Pinpoint the cell where the given text exists, returning its (X, Y) midpoint coordinate. 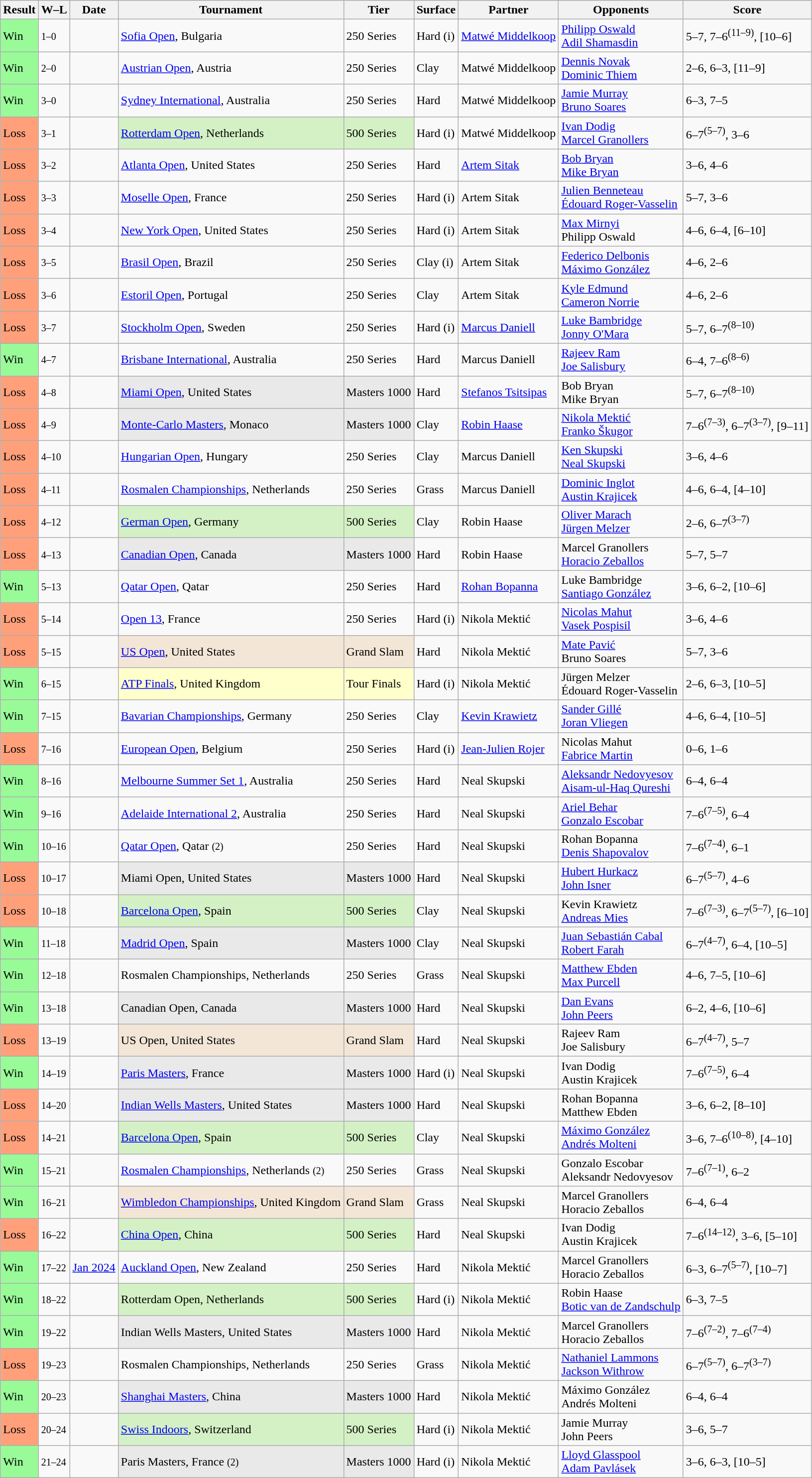
6–2, 4–6, [10–6] (747, 1008)
10–16 (54, 846)
Jan 2024 (94, 1267)
Nathaniel Lammons Jackson Withrow (621, 1364)
3–5 (54, 262)
Stefanos Tsitsipas (509, 392)
Jürgen Melzer Édouard Roger-Vasselin (621, 683)
2–6, 6–3, [11–9] (747, 68)
3–6, 6–2, [8–10] (747, 1105)
6–7(4–7), 6–4, [10–5] (747, 943)
7–6(7–3), 6–7(3–7), [9–11] (747, 424)
Ivan Dodig Marcel Granollers (621, 133)
Sofia Open, Bulgaria (231, 36)
14–21 (54, 1138)
Surface (436, 10)
21–24 (54, 1462)
18–22 (54, 1299)
ATP Finals, United Kingdom (231, 683)
7–6(7–4), 6–1 (747, 846)
Brisbane International, Australia (231, 360)
20–24 (54, 1429)
4–12 (54, 522)
Juan Sebastián Cabal Robert Farah (621, 943)
Monte-Carlo Masters, Monaco (231, 424)
Jamie Murray John Peers (621, 1429)
Paris Masters, France (231, 1073)
Kevin Krawietz Andreas Mies (621, 911)
14–19 (54, 1073)
10–17 (54, 878)
5–13 (54, 587)
Clay (i) (436, 262)
15–21 (54, 1170)
9–16 (54, 813)
3–6, 7–6(10–8), [4–10] (747, 1138)
4–8 (54, 392)
Federico Delbonis Máximo González (621, 262)
2–6, 6–3, [10–5] (747, 683)
2–0 (54, 68)
Ariel Behar Gonzalo Escobar (621, 813)
Rosmalen Championships, Netherlands (2) (231, 1170)
Robin Haase Botic van de Zandschulp (621, 1299)
Result (19, 10)
4–6, 6–4, [10–5] (747, 716)
Nikola Mektić Franko Škugor (621, 424)
Dominic Inglot Austin Krajicek (621, 489)
Shanghai Masters, China (231, 1397)
7–15 (54, 716)
3–3 (54, 197)
Wimbledon Championships, United Kingdom (231, 1203)
Oliver Marach Jürgen Melzer (621, 522)
13–19 (54, 1040)
Dennis Novak Dominic Thiem (621, 68)
6–7(5–7), 4–6 (747, 878)
16–22 (54, 1234)
Lloyd Glasspool Adam Pavlásek (621, 1462)
Ken Skupski Neal Skupski (621, 457)
Stockholm Open, Sweden (231, 327)
Date (94, 10)
4–6, 6–4, [4–10] (747, 489)
Paris Masters, France (2) (231, 1462)
Austrian Open, Austria (231, 68)
5–7, 7–6(11–9), [10–6] (747, 36)
Mate Pavić Bruno Soares (621, 652)
China Open, China (231, 1234)
3–0 (54, 101)
8–16 (54, 781)
Philipp Oswald Adil Shamasdin (621, 36)
5–7, 5–7 (747, 554)
Max Mirnyi Philipp Oswald (621, 230)
6–7(4–7), 5–7 (747, 1040)
3–6 (54, 295)
Kyle Edmund Cameron Norrie (621, 295)
Hubert Hurkacz John Isner (621, 878)
Auckland Open, New Zealand (231, 1267)
Brasil Open, Brazil (231, 262)
7–6(7–1), 6–2 (747, 1170)
Swiss Indoors, Switzerland (231, 1429)
Sydney International, Australia (231, 101)
Jamie Murray Bruno Soares (621, 101)
Rohan Bopanna Matthew Ebden (621, 1105)
Qatar Open, Qatar (2) (231, 846)
3–1 (54, 133)
Melbourne Summer Set 1, Australia (231, 781)
Adelaide International 2, Australia (231, 813)
19–23 (54, 1364)
3–6, 6–3, [10–5] (747, 1462)
Score (747, 10)
Nicolas Mahut Fabrice Martin (621, 748)
11–18 (54, 943)
5–14 (54, 619)
4–7 (54, 360)
Jean-Julien Rojer (509, 748)
7–6(7–2), 7–6(7–4) (747, 1332)
Tier (378, 10)
Luke Bambridge Santiago González (621, 587)
3–6, 6–2, [10–6] (747, 587)
6–7(5–7), 6–7(3–7) (747, 1364)
6–4, 7–6(8–6) (747, 360)
Nicolas Mahut Vasek Pospisil (621, 619)
7–6(7–3), 6–7(5–7), [6–10] (747, 911)
Bavarian Championships, Germany (231, 716)
Rohan Bopanna (509, 587)
19–22 (54, 1332)
Atlanta Open, United States (231, 165)
6–3, 6–7(5–7), [10–7] (747, 1267)
7–6(14–12), 3–6, [5–10] (747, 1234)
4–6, 6–4, [6–10] (747, 230)
Gonzalo Escobar Aleksandr Nedovyesov (621, 1170)
European Open, Belgium (231, 748)
Madrid Open, Spain (231, 943)
16–21 (54, 1203)
Tournament (231, 10)
20–23 (54, 1397)
Julien Benneteau Édouard Roger-Vasselin (621, 197)
W–L (54, 10)
Kevin Krawietz (509, 716)
6–7(5–7), 3–6 (747, 133)
Luke Bambridge Jonny O'Mara (621, 327)
6–15 (54, 683)
1–0 (54, 36)
14–20 (54, 1105)
Aleksandr Nedovyesov Aisam-ul-Haq Qureshi (621, 781)
4–13 (54, 554)
4–6, 7–5, [10–6] (747, 975)
10–18 (54, 911)
17–22 (54, 1267)
3–2 (54, 165)
Tour Finals (378, 683)
3–6, 5–7 (747, 1429)
New York Open, United States (231, 230)
12–18 (54, 975)
Open 13, France (231, 619)
13–18 (54, 1008)
4–9 (54, 424)
4–11 (54, 489)
3–4 (54, 230)
Partner (509, 10)
Dan Evans John Peers (621, 1008)
Moselle Open, France (231, 197)
0–6, 1–6 (747, 748)
7–16 (54, 748)
Sander Gillé Joran Vliegen (621, 716)
Hungarian Open, Hungary (231, 457)
German Open, Germany (231, 522)
2–6, 6–7(3–7) (747, 522)
Opponents (621, 10)
Estoril Open, Portugal (231, 295)
Matthew Ebden Max Purcell (621, 975)
Qatar Open, Qatar (231, 587)
4–10 (54, 457)
Rohan Bopanna Denis Shapovalov (621, 846)
3–7 (54, 327)
5–15 (54, 652)
